Find where the given text appears and provide that cell's center as [X, Y] coordinate. 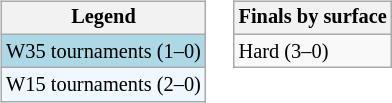
Finals by surface [313, 18]
Legend [103, 18]
W15 tournaments (2–0) [103, 85]
W35 tournaments (1–0) [103, 51]
Hard (3–0) [313, 51]
